Extract the [x, y] coordinate from the center of the cell holding the provided text.  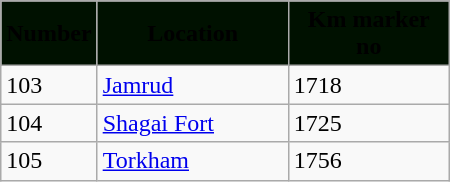
Km marker no [368, 34]
Jamrud [192, 85]
1725 [368, 123]
103 [49, 85]
Location [192, 34]
Torkham [192, 161]
105 [49, 161]
Shagai Fort [192, 123]
Number [49, 34]
1718 [368, 85]
1756 [368, 161]
104 [49, 123]
